Capture the cell that displays the provided text and extract its [x, y] central coordinate. 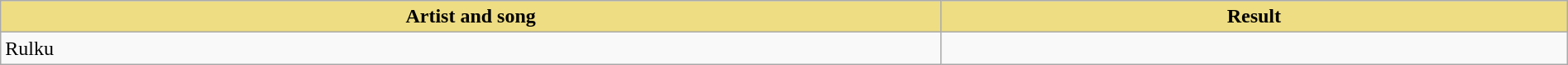
Rulku [471, 48]
Result [1254, 17]
Artist and song [471, 17]
